Provide the (X, Y) coordinate of the cell's center where the given text is located.  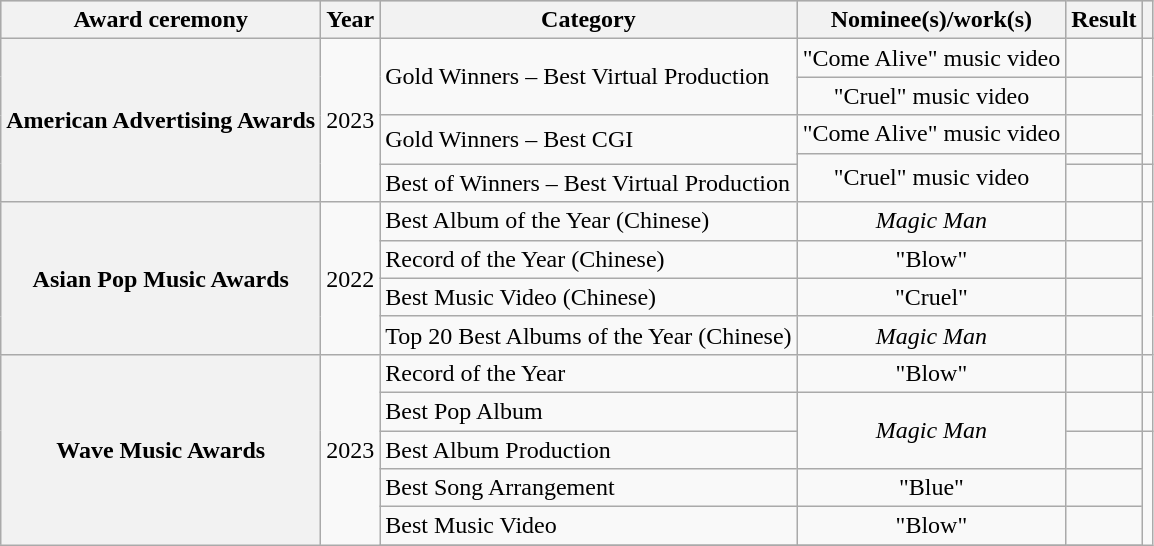
Best Music Video (Chinese) (588, 297)
Best of Winners – Best Virtual Production (588, 183)
2022 (350, 278)
Record of the Year (588, 373)
Year (350, 20)
Gold Winners – Best CGI (588, 140)
"Blue" (932, 488)
Wave Music Awards (161, 449)
Top 20 Best Albums of the Year (Chinese) (588, 335)
Best Pop Album (588, 411)
Best Album Production (588, 449)
Best Music Video (588, 526)
Gold Winners – Best Virtual Production (588, 77)
American Advertising Awards (161, 120)
Record of the Year (Chinese) (588, 259)
Best Song Arrangement (588, 488)
Best Album of the Year (Chinese) (588, 221)
Asian Pop Music Awards (161, 278)
"Cruel" (932, 297)
Award ceremony (161, 20)
Result (1104, 20)
Nominee(s)/work(s) (932, 20)
Category (588, 20)
